Output the [X, Y] coordinate of the center of the cell containing the given text.  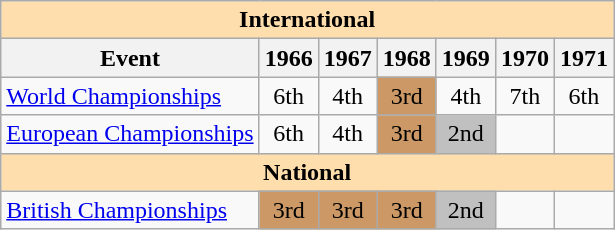
Event [130, 58]
World Championships [130, 96]
1967 [348, 58]
International [308, 20]
European Championships [130, 134]
1969 [466, 58]
1968 [406, 58]
National [308, 172]
7th [524, 96]
1970 [524, 58]
1966 [288, 58]
1971 [584, 58]
British Championships [130, 210]
